Output the (X, Y) coordinate of the center of the cell containing the given text.  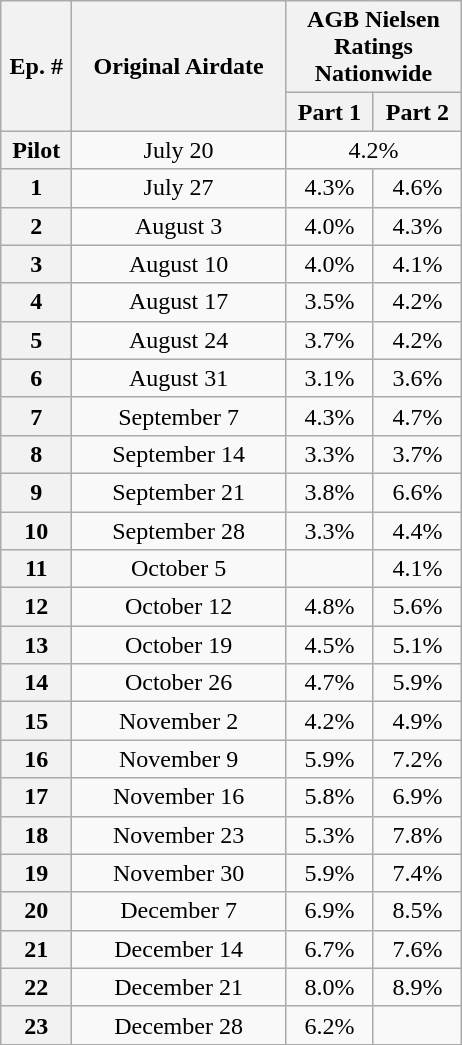
21 (36, 949)
July 20 (179, 150)
3.5% (329, 302)
10 (36, 531)
3.6% (417, 378)
Part 1 (329, 112)
4.8% (329, 607)
6.2% (329, 1025)
July 27 (179, 188)
22 (36, 987)
8.9% (417, 987)
8.0% (329, 987)
Part 2 (417, 112)
2 (36, 226)
4.4% (417, 531)
AGB Nielsen Ratings Nationwide (373, 47)
4 (36, 302)
19 (36, 873)
3 (36, 264)
November 2 (179, 721)
September 14 (179, 454)
23 (36, 1025)
7 (36, 416)
5.1% (417, 645)
6.6% (417, 492)
7.8% (417, 835)
December 7 (179, 911)
November 30 (179, 873)
September 7 (179, 416)
August 10 (179, 264)
20 (36, 911)
November 23 (179, 835)
7.4% (417, 873)
August 3 (179, 226)
October 12 (179, 607)
December 14 (179, 949)
12 (36, 607)
11 (36, 569)
18 (36, 835)
December 21 (179, 987)
October 5 (179, 569)
6.7% (329, 949)
3.1% (329, 378)
Ep. # (36, 66)
September 28 (179, 531)
5.6% (417, 607)
August 31 (179, 378)
August 24 (179, 340)
16 (36, 759)
Original Airdate (179, 66)
5.8% (329, 797)
9 (36, 492)
5.3% (329, 835)
17 (36, 797)
October 26 (179, 683)
Pilot (36, 150)
5 (36, 340)
14 (36, 683)
7.6% (417, 949)
6 (36, 378)
8 (36, 454)
8.5% (417, 911)
August 17 (179, 302)
3.8% (329, 492)
October 19 (179, 645)
7.2% (417, 759)
December 28 (179, 1025)
4.6% (417, 188)
13 (36, 645)
4.5% (329, 645)
4.9% (417, 721)
September 21 (179, 492)
15 (36, 721)
November 16 (179, 797)
November 9 (179, 759)
1 (36, 188)
